Identify which cell holds the provided text, then report its (x, y) central coordinate. 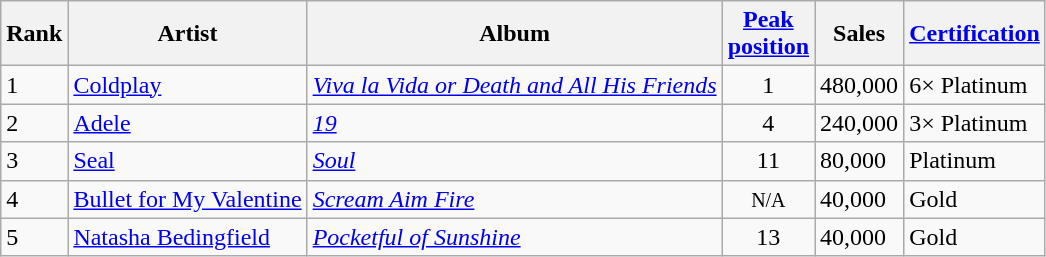
Artist (188, 34)
Coldplay (188, 85)
3 (34, 161)
2 (34, 123)
Peakposition (768, 34)
Viva la Vida or Death and All His Friends (514, 85)
Soul (514, 161)
Certification (975, 34)
N/A (768, 199)
Natasha Bedingfield (188, 237)
Adele (188, 123)
480,000 (860, 85)
80,000 (860, 161)
Platinum (975, 161)
Pocketful of Sunshine (514, 237)
11 (768, 161)
Seal (188, 161)
13 (768, 237)
Sales (860, 34)
5 (34, 237)
Rank (34, 34)
Bullet for My Valentine (188, 199)
6× Platinum (975, 85)
3× Platinum (975, 123)
Scream Aim Fire (514, 199)
240,000 (860, 123)
Album (514, 34)
19 (514, 123)
